Provide the [X, Y] coordinate of the cell's center where the given text is located.  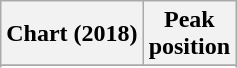
Chart (2018) [72, 34]
Peakposition [189, 34]
